Extract the (X, Y) coordinate from the center of the cell holding the provided text.  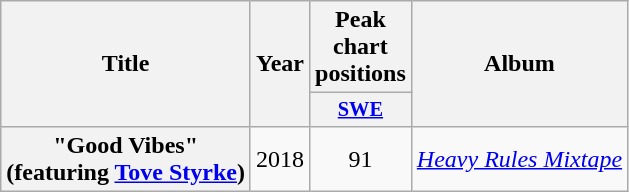
Year (280, 64)
Album (519, 64)
Peak chart positions (361, 47)
Heavy Rules Mixtape (519, 158)
"Good Vibes"(featuring Tove Styrke) (126, 158)
SWE (361, 110)
2018 (280, 158)
91 (361, 158)
Title (126, 64)
